From the cell containing the given text, extract its center point as (x, y) coordinate. 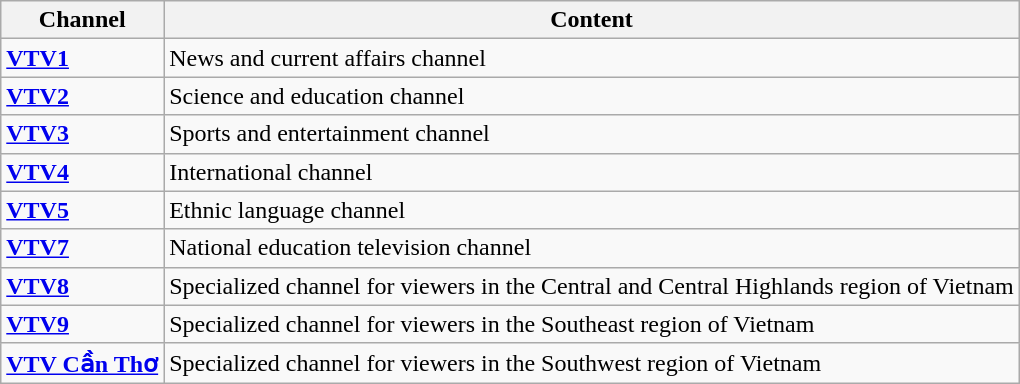
VTV8 (82, 286)
VTV4 (82, 172)
Specialized channel for viewers in the Southeast region of Vietnam (592, 324)
VTV1 (82, 58)
VTV7 (82, 248)
National education television channel (592, 248)
International channel (592, 172)
Science and education channel (592, 96)
Specialized channel for viewers in the Central and Central Highlands region of Vietnam (592, 286)
Content (592, 20)
VTV3 (82, 134)
VTV2 (82, 96)
Channel (82, 20)
Ethnic language channel (592, 210)
Specialized channel for viewers in the Southwest region of Vietnam (592, 363)
VTV9 (82, 324)
VTV Cần Thơ (82, 363)
Sports and entertainment channel (592, 134)
VTV5 (82, 210)
News and current affairs channel (592, 58)
